Determine the (x, y) coordinate at the center of the cell enclosing the given text.  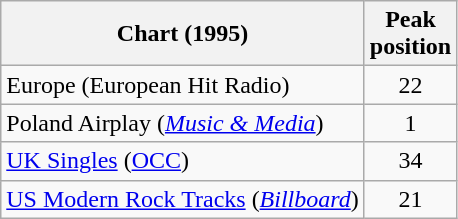
1 (410, 123)
Poland Airplay (Music & Media) (183, 123)
21 (410, 199)
34 (410, 161)
US Modern Rock Tracks (Billboard) (183, 199)
Peakposition (410, 34)
Chart (1995) (183, 34)
Europe (European Hit Radio) (183, 85)
22 (410, 85)
UK Singles (OCC) (183, 161)
